Determine the (X, Y) coordinate at the center of the cell enclosing the given text.  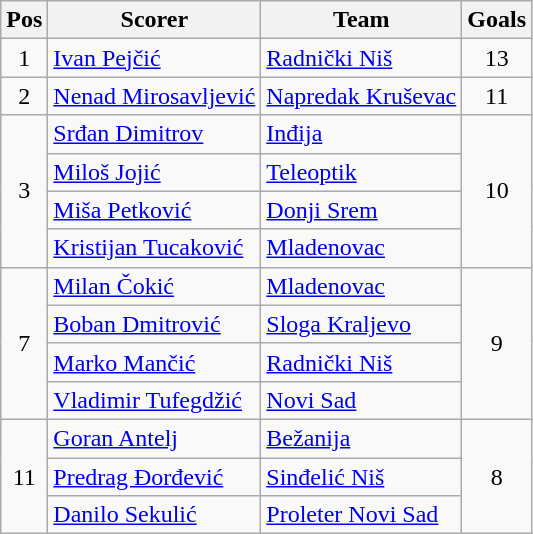
Milan Čokić (154, 286)
Miša Petković (154, 210)
1 (24, 58)
Kristijan Tucaković (154, 248)
Teleoptik (362, 172)
Vladimir Tufegdžić (154, 400)
Nenad Mirosavljević (154, 96)
Donji Srem (362, 210)
Inđija (362, 134)
Predrag Đorđević (154, 477)
Goran Antelj (154, 438)
3 (24, 191)
Srđan Dimitrov (154, 134)
Danilo Sekulić (154, 515)
2 (24, 96)
Ivan Pejčić (154, 58)
8 (497, 476)
Novi Sad (362, 400)
Sloga Kraljevo (362, 324)
10 (497, 191)
Boban Dmitrović (154, 324)
7 (24, 343)
Proleter Novi Sad (362, 515)
Napredak Kruševac (362, 96)
Goals (497, 20)
Miloš Jojić (154, 172)
Bežanija (362, 438)
Sinđelić Niš (362, 477)
Scorer (154, 20)
Marko Mančić (154, 362)
9 (497, 343)
Team (362, 20)
13 (497, 58)
Pos (24, 20)
